Return the (x, y) coordinate for the center point of the cell that contains the specified text.  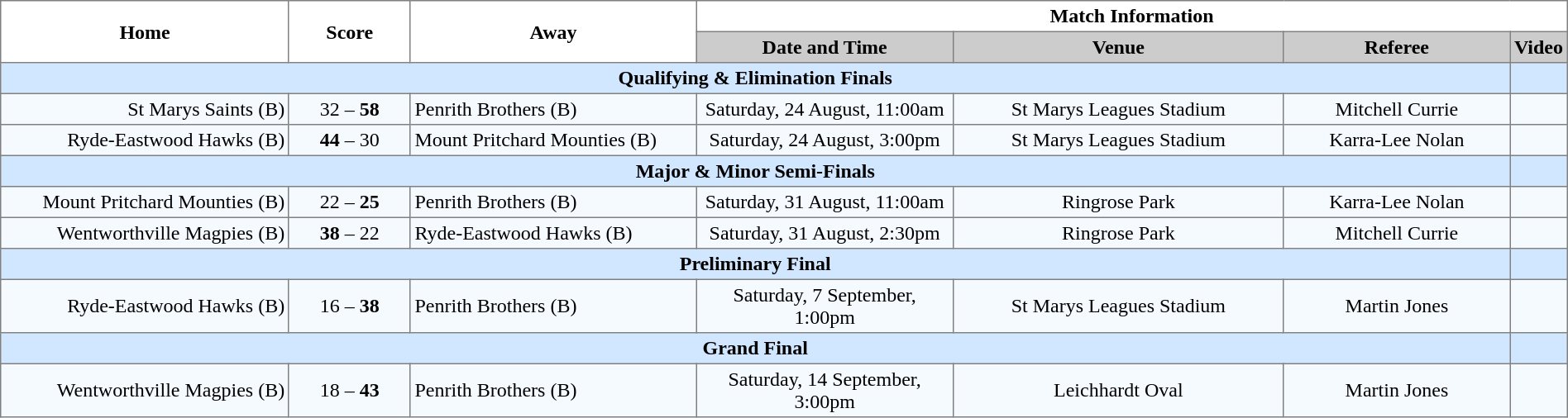
32 – 58 (349, 109)
St Marys Saints (B) (146, 109)
Venue (1118, 47)
Referee (1396, 47)
Date and Time (825, 47)
Match Information (1131, 17)
38 – 22 (349, 233)
Saturday, 14 September, 3:00pm (825, 390)
Score (349, 31)
Away (553, 31)
Home (146, 31)
Major & Minor Semi-Finals (756, 171)
Preliminary Final (756, 264)
Saturday, 31 August, 11:00am (825, 202)
Video (1539, 47)
Saturday, 31 August, 2:30pm (825, 233)
Saturday, 24 August, 11:00am (825, 109)
18 – 43 (349, 390)
Qualifying & Elimination Finals (756, 78)
Saturday, 7 September, 1:00pm (825, 306)
Saturday, 24 August, 3:00pm (825, 140)
44 – 30 (349, 140)
22 – 25 (349, 202)
16 – 38 (349, 306)
Grand Final (756, 349)
Leichhardt Oval (1118, 390)
